Return [X, Y] of the center of cell containing provided text 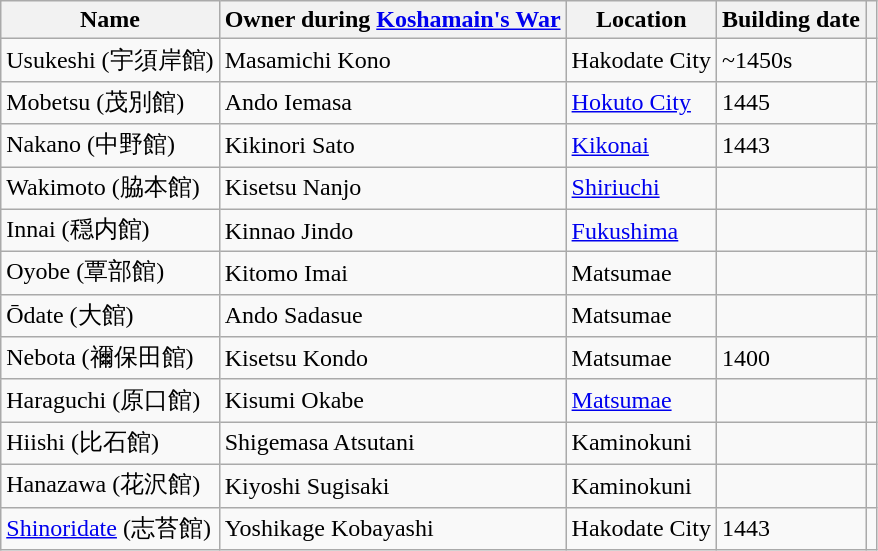
1400 [790, 358]
Hokuto City [641, 102]
~1450s [790, 60]
Fukushima [641, 230]
Mobetsu (茂別館) [110, 102]
Ando Sadasue [392, 316]
Kisetsu Kondo [392, 358]
Yoshikage Kobayashi [392, 528]
Oyobe (覃部館) [110, 274]
Innai (穏内館) [110, 230]
Usukeshi (宇須岸館) [110, 60]
Kinnao Jindo [392, 230]
Shinoridate (志苔館) [110, 528]
Kitomo Imai [392, 274]
Ando Iemasa [392, 102]
Location [641, 20]
Masamichi Kono [392, 60]
Shigemasa Atsutani [392, 444]
Hiishi (比石館) [110, 444]
Kisumi Okabe [392, 400]
Kikonai [641, 146]
Kiyoshi Sugisaki [392, 486]
Ōdate (大館) [110, 316]
Nakano (中野館) [110, 146]
Wakimoto (脇本館) [110, 188]
Shiriuchi [641, 188]
Kisetsu Nanjo [392, 188]
Nebota (禰保田館) [110, 358]
Hanazawa (花沢館) [110, 486]
Building date [790, 20]
Name [110, 20]
Haraguchi (原口館) [110, 400]
Owner during Koshamain's War [392, 20]
1445 [790, 102]
Kikinori Sato [392, 146]
